Determine the [X, Y] coordinate at the center of the cell enclosing the given text.  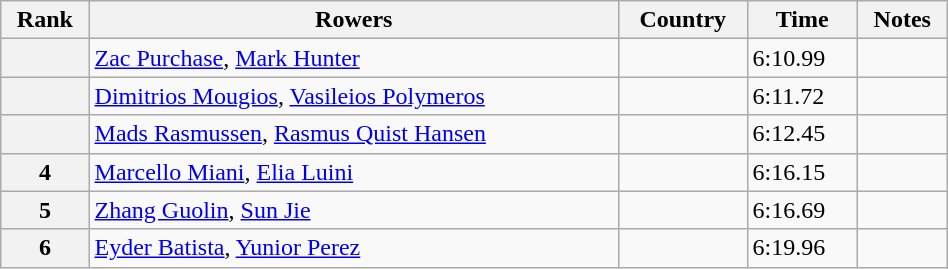
Mads Rasmussen, Rasmus Quist Hansen [354, 134]
5 [45, 210]
6:19.96 [802, 248]
6:10.99 [802, 58]
6:11.72 [802, 96]
Time [802, 20]
Rank [45, 20]
Zac Purchase, Mark Hunter [354, 58]
Eyder Batista, Yunior Perez [354, 248]
Zhang Guolin, Sun Jie [354, 210]
6:16.15 [802, 172]
Marcello Miani, Elia Luini [354, 172]
Dimitrios Mougios, Vasileios Polymeros [354, 96]
Country [682, 20]
4 [45, 172]
6:12.45 [802, 134]
Rowers [354, 20]
6:16.69 [802, 210]
6 [45, 248]
Notes [902, 20]
